Locate the cell with the specified text and output its [X, Y] center coordinate. 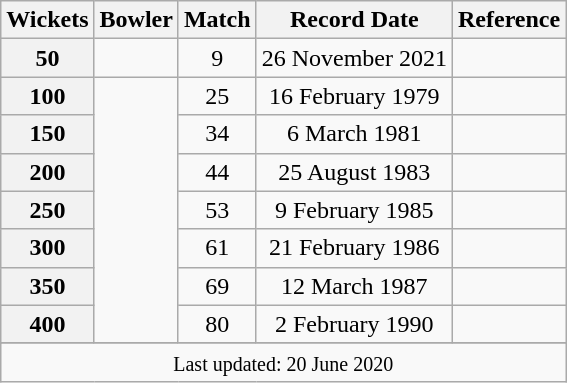
16 February 1979 [354, 96]
44 [217, 172]
34 [217, 134]
Wickets [48, 20]
250 [48, 210]
9 February 1985 [354, 210]
61 [217, 248]
12 March 1987 [354, 286]
Match [217, 20]
53 [217, 210]
26 November 2021 [354, 58]
400 [48, 324]
300 [48, 248]
50 [48, 58]
200 [48, 172]
2 February 1990 [354, 324]
9 [217, 58]
6 March 1981 [354, 134]
69 [217, 286]
100 [48, 96]
80 [217, 324]
Bowler [136, 20]
Last updated: 20 June 2020 [284, 362]
150 [48, 134]
350 [48, 286]
25 August 1983 [354, 172]
Reference [508, 20]
25 [217, 96]
21 February 1986 [354, 248]
Record Date [354, 20]
